Detect which cell encompasses the target text, then output its [X, Y] center coordinate. 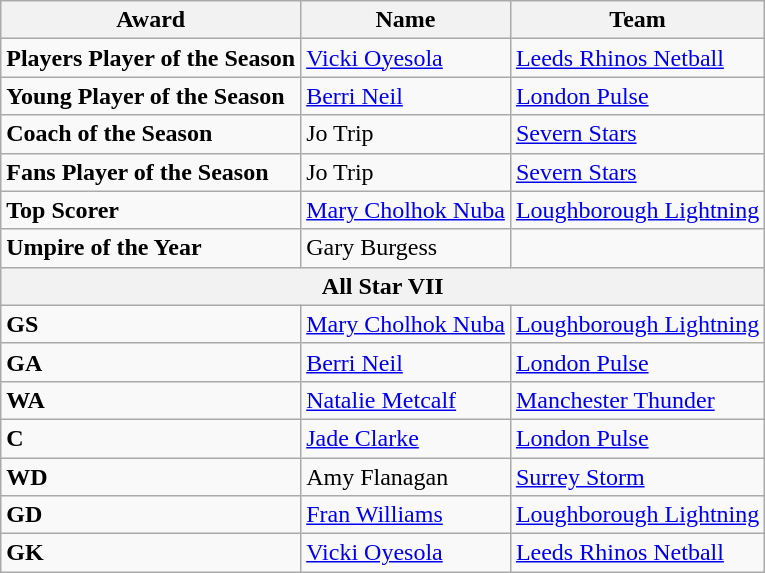
Fans Player of the Season [151, 172]
Top Scorer [151, 210]
GS [151, 324]
WD [151, 477]
All Star VII [383, 286]
GD [151, 515]
Name [406, 20]
Gary Burgess [406, 248]
Surrey Storm [637, 477]
Players Player of the Season [151, 58]
Natalie Metcalf [406, 400]
Manchester Thunder [637, 400]
GA [151, 362]
Coach of the Season [151, 134]
Young Player of the Season [151, 96]
Amy Flanagan [406, 477]
Fran Williams [406, 515]
Umpire of the Year [151, 248]
C [151, 438]
Team [637, 20]
GK [151, 553]
WA [151, 400]
Award [151, 20]
Jade Clarke [406, 438]
